Extract the [X, Y] coordinate from the center of the cell holding the provided text.  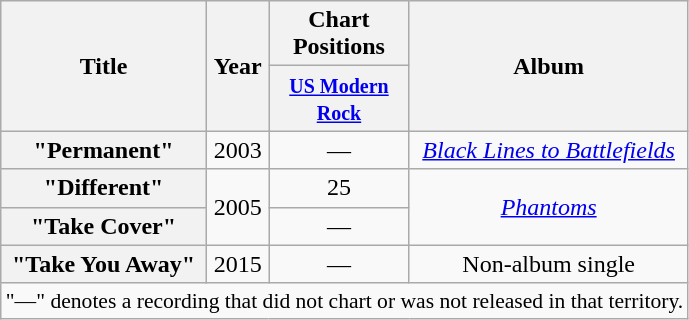
"Different" [104, 188]
"Take Cover" [104, 226]
Album [548, 66]
Non-album single [548, 264]
"Take You Away" [104, 264]
Title [104, 66]
Chart Positions [339, 34]
"—" denotes a recording that did not chart or was not released in that territory. [345, 301]
US Modern Rock [339, 98]
Phantoms [548, 207]
25 [339, 188]
2005 [238, 207]
"Permanent" [104, 150]
2015 [238, 264]
Black Lines to Battlefields [548, 150]
2003 [238, 150]
Year [238, 66]
